Return [X, Y] of the center of cell containing provided text 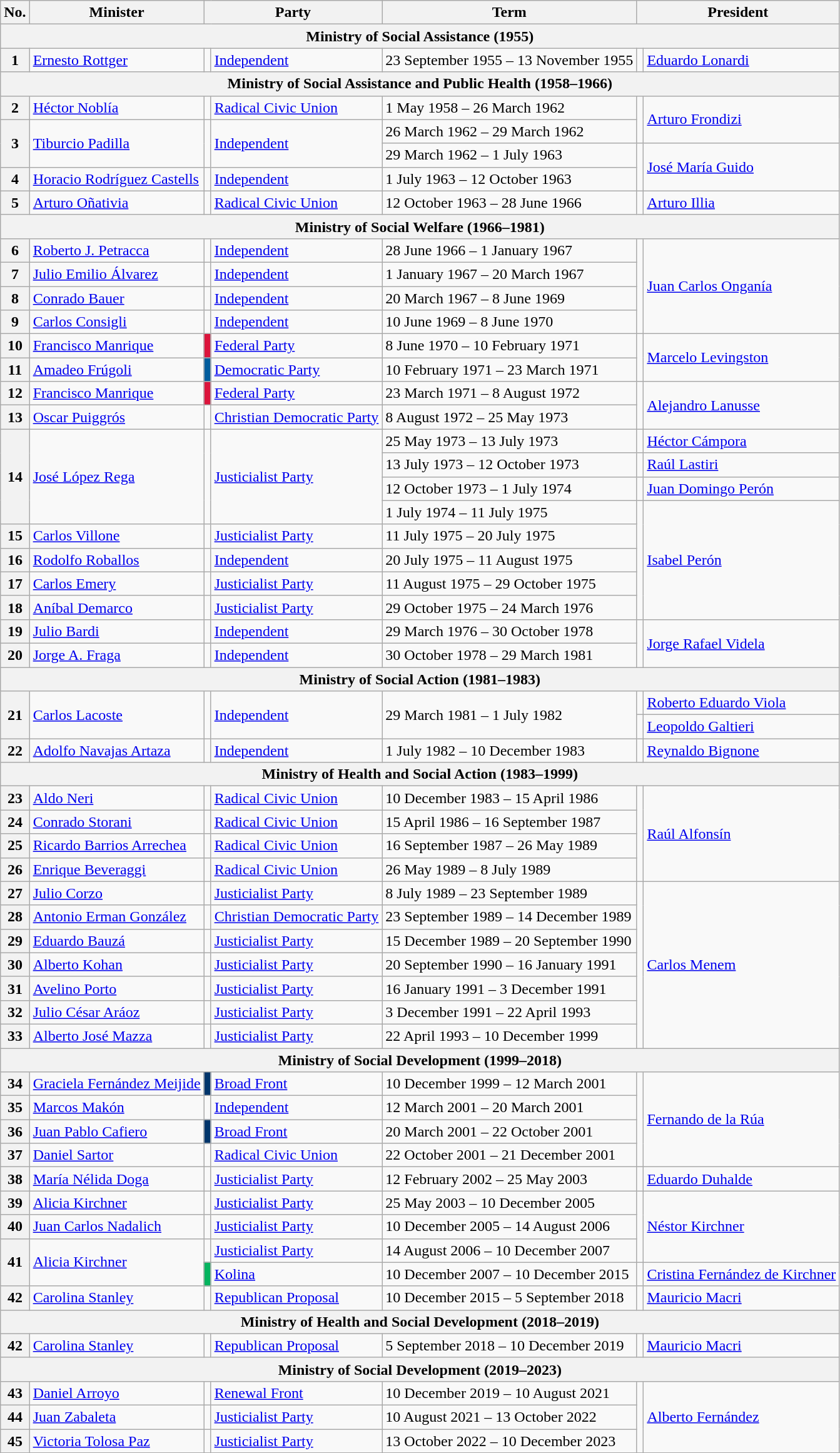
23 September 1955 – 13 November 1955 [509, 60]
39 [15, 1203]
Avelino Porto [116, 988]
Aldo Neri [116, 798]
José López Rega [116, 477]
1 May 1958 – 26 March 1962 [509, 108]
Julio César Aráoz [116, 1012]
20 September 1990 – 16 January 1991 [509, 964]
15 [15, 536]
19 [15, 631]
30 [15, 964]
Aníbal Demarco [116, 607]
33 [15, 1036]
8 July 1989 – 23 September 1989 [509, 893]
29 March 1981 – 1 July 1982 [509, 715]
25 May 1973 – 13 July 1973 [509, 441]
35 [15, 1108]
10 June 1969 – 8 June 1970 [509, 322]
Minister [116, 13]
20 March 2001 – 22 October 2001 [509, 1132]
24 [15, 822]
11 August 1975 – 29 October 1975 [509, 584]
5 [15, 203]
Héctor Cámpora [742, 441]
13 October 2022 – 10 December 2023 [509, 1440]
12 March 2001 – 20 March 2001 [509, 1108]
15 April 1986 – 16 September 1987 [509, 822]
Carlos Consigli [116, 322]
18 [15, 607]
36 [15, 1132]
12 October 1963 – 28 June 1966 [509, 203]
Juan Carlos Nadalich [116, 1227]
Conrado Storani [116, 822]
Daniel Arroyo [116, 1393]
Isabel Perón [742, 560]
8 [15, 298]
Eduardo Duhalde [742, 1179]
3 [15, 143]
Democratic Party [296, 370]
10 December 2019 – 10 August 2021 [509, 1393]
Party [293, 13]
Arturo Illia [742, 203]
30 October 1978 – 29 March 1981 [509, 655]
27 [15, 893]
23 September 1989 – 14 December 1989 [509, 917]
Eduardo Lonardi [742, 60]
Ernesto Rottger [116, 60]
Jorge Rafael Videla [742, 643]
1 January 1967 – 20 March 1967 [509, 274]
11 [15, 370]
Juan Pablo Cafiero [116, 1132]
10 December 1999 – 12 March 2001 [509, 1084]
34 [15, 1084]
Ministry of Social Action (1981–1983) [420, 679]
10 [15, 346]
Carlos Lacoste [116, 715]
María Nélida Doga [116, 1179]
10 December 2015 – 5 September 2018 [509, 1298]
Arturo Oñativia [116, 203]
Conrado Bauer [116, 298]
16 September 1987 – 26 May 1989 [509, 846]
2 [15, 108]
Carlos Emery [116, 584]
Horacio Rodríguez Castells [116, 179]
Enrique Beveraggi [116, 869]
20 July 1975 – 11 August 1975 [509, 560]
José María Guido [742, 167]
Juan Carlos Onganía [742, 286]
22 [15, 751]
Ministry of Health and Social Action (1983–1999) [420, 774]
Fernando de la Rúa [742, 1120]
Ministry of Social Assistance (1955) [420, 36]
26 May 1989 – 8 July 1989 [509, 869]
12 [15, 393]
Jorge A. Fraga [116, 655]
10 December 2007 – 10 December 2015 [509, 1274]
1 July 1982 – 10 December 1983 [509, 751]
Juan Zabaleta [116, 1417]
President [738, 13]
1 July 1963 – 12 October 1963 [509, 179]
Reynaldo Bignone [742, 751]
Marcelo Levingston [742, 358]
32 [15, 1012]
12 October 1973 – 1 July 1974 [509, 489]
26 [15, 869]
13 July 1973 – 12 October 1973 [509, 465]
41 [15, 1262]
40 [15, 1227]
1 July 1974 – 11 July 1975 [509, 512]
Kolina [296, 1274]
20 March 1967 – 8 June 1969 [509, 298]
Arturo Frondizi [742, 119]
Julio Bardi [116, 631]
29 [15, 941]
4 [15, 179]
8 June 1970 – 10 February 1971 [509, 346]
22 October 2001 – 21 December 2001 [509, 1155]
Antonio Erman González [116, 917]
3 December 1991 – 22 April 1993 [509, 1012]
Eduardo Bauzá [116, 941]
Graciela Fernández Meijide [116, 1084]
Ministry of Social Assistance and Public Health (1958–1966) [420, 84]
43 [15, 1393]
10 December 2005 – 14 August 2006 [509, 1227]
Cristina Fernández de Kirchner [742, 1274]
29 March 1976 – 30 October 1978 [509, 631]
Amadeo Frúgoli [116, 370]
20 [15, 655]
Alejandro Lanusse [742, 405]
23 [15, 798]
Victoria Tolosa Paz [116, 1440]
Term [509, 13]
25 May 2003 – 10 December 2005 [509, 1203]
11 July 1975 – 20 July 1975 [509, 536]
14 [15, 477]
Héctor Noblía [116, 108]
28 June 1966 – 1 January 1967 [509, 250]
29 October 1975 – 24 March 1976 [509, 607]
5 September 2018 – 10 December 2019 [509, 1345]
Ricardo Barrios Arrechea [116, 846]
37 [15, 1155]
28 [15, 917]
29 March 1962 – 1 July 1963 [509, 155]
16 January 1991 – 3 December 1991 [509, 988]
17 [15, 584]
Ministry of Social Development (2019–2023) [420, 1369]
Carlos Menem [742, 964]
Ministry of Health and Social Development (2018–2019) [420, 1322]
Roberto J. Petracca [116, 250]
Roberto Eduardo Viola [742, 703]
45 [15, 1440]
10 August 2021 – 13 October 2022 [509, 1417]
Leopoldo Galtieri [742, 727]
Néstor Kirchner [742, 1227]
Rodolfo Roballos [116, 560]
Julio Emilio Álvarez [116, 274]
Alberto Fernández [742, 1417]
9 [15, 322]
6 [15, 250]
14 August 2006 – 10 December 2007 [509, 1250]
Alberto José Mazza [116, 1036]
12 February 2002 – 25 May 2003 [509, 1179]
25 [15, 846]
No. [15, 13]
10 February 1971 – 23 March 1971 [509, 370]
Raúl Alfonsín [742, 834]
Daniel Sartor [116, 1155]
22 April 1993 – 10 December 1999 [509, 1036]
Oscar Puiggrós [116, 417]
16 [15, 560]
Juan Domingo Perón [742, 489]
Alberto Kohan [116, 964]
Ministry of Social Welfare (1966–1981) [420, 226]
1 [15, 60]
7 [15, 274]
10 December 1983 – 15 April 1986 [509, 798]
26 March 1962 – 29 March 1962 [509, 131]
Adolfo Navajas Artaza [116, 751]
38 [15, 1179]
15 December 1989 – 20 September 1990 [509, 941]
Raúl Lastiri [742, 465]
Tiburcio Padilla [116, 143]
13 [15, 417]
21 [15, 715]
Marcos Makón [116, 1108]
Ministry of Social Development (1999–2018) [420, 1060]
31 [15, 988]
44 [15, 1417]
Renewal Front [296, 1393]
Julio Corzo [116, 893]
Carlos Villone [116, 536]
23 March 1971 – 8 August 1972 [509, 393]
8 August 1972 – 25 May 1973 [509, 417]
